For the text-containing cell, return its midpoint in [x, y] coordinate format. 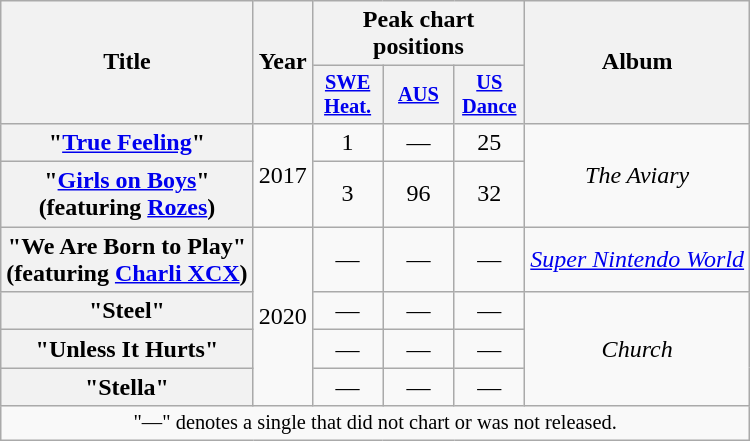
"Steel" [127, 311]
USDance [490, 95]
The Aviary [638, 174]
"Stella" [127, 387]
3 [348, 194]
32 [490, 194]
Church [638, 349]
"—" denotes a single that did not chart or was not released. [376, 423]
Album [638, 62]
"Girls on Boys"(featuring Rozes) [127, 194]
96 [418, 194]
2020 [282, 316]
"True Feeling" [127, 142]
Year [282, 62]
AUS [418, 95]
25 [490, 142]
Super Nintendo World [638, 260]
"We Are Born to Play"(featuring Charli XCX) [127, 260]
"Unless It Hurts" [127, 349]
2017 [282, 174]
Peak chart positions [418, 34]
Title [127, 62]
SWEHeat. [348, 95]
1 [348, 142]
